Pinpoint the cell where the given text exists, returning its (X, Y) midpoint coordinate. 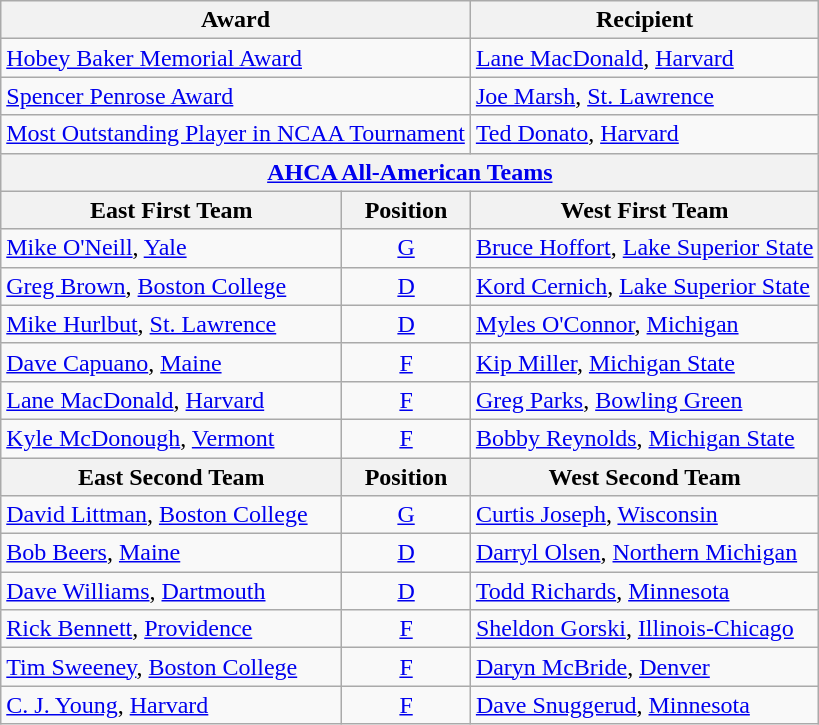
AHCA All-American Teams (410, 172)
Joe Marsh, St. Lawrence (644, 96)
Spencer Penrose Award (236, 96)
Mike O'Neill, Yale (172, 248)
Darryl Olsen, Northern Michigan (644, 553)
Award (236, 20)
Ted Donato, Harvard (644, 134)
Dave Snuggerud, Minnesota (644, 705)
Bob Beers, Maine (172, 553)
Greg Parks, Bowling Green (644, 400)
West First Team (644, 210)
Bruce Hoffort, Lake Superior State (644, 248)
East First Team (172, 210)
Most Outstanding Player in NCAA Tournament (236, 134)
C. J. Young, Harvard (172, 705)
East Second Team (172, 477)
David Littman, Boston College (172, 515)
Daryn McBride, Denver (644, 667)
Myles O'Connor, Michigan (644, 324)
Recipient (644, 20)
Kord Cernich, Lake Superior State (644, 286)
Kip Miller, Michigan State (644, 362)
Curtis Joseph, Wisconsin (644, 515)
Sheldon Gorski, Illinois-Chicago (644, 629)
Bobby Reynolds, Michigan State (644, 438)
Hobey Baker Memorial Award (236, 58)
Mike Hurlbut, St. Lawrence (172, 324)
Kyle McDonough, Vermont (172, 438)
Tim Sweeney, Boston College (172, 667)
Dave Capuano, Maine (172, 362)
West Second Team (644, 477)
Greg Brown, Boston College (172, 286)
Rick Bennett, Providence (172, 629)
Todd Richards, Minnesota (644, 591)
Dave Williams, Dartmouth (172, 591)
